Output the [X, Y] coordinate of the center of the cell containing the given text.  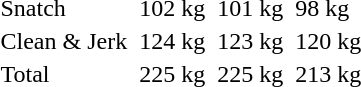
123 kg [250, 41]
124 kg [172, 41]
